Capture the cell that displays the provided text and extract its (X, Y) central coordinate. 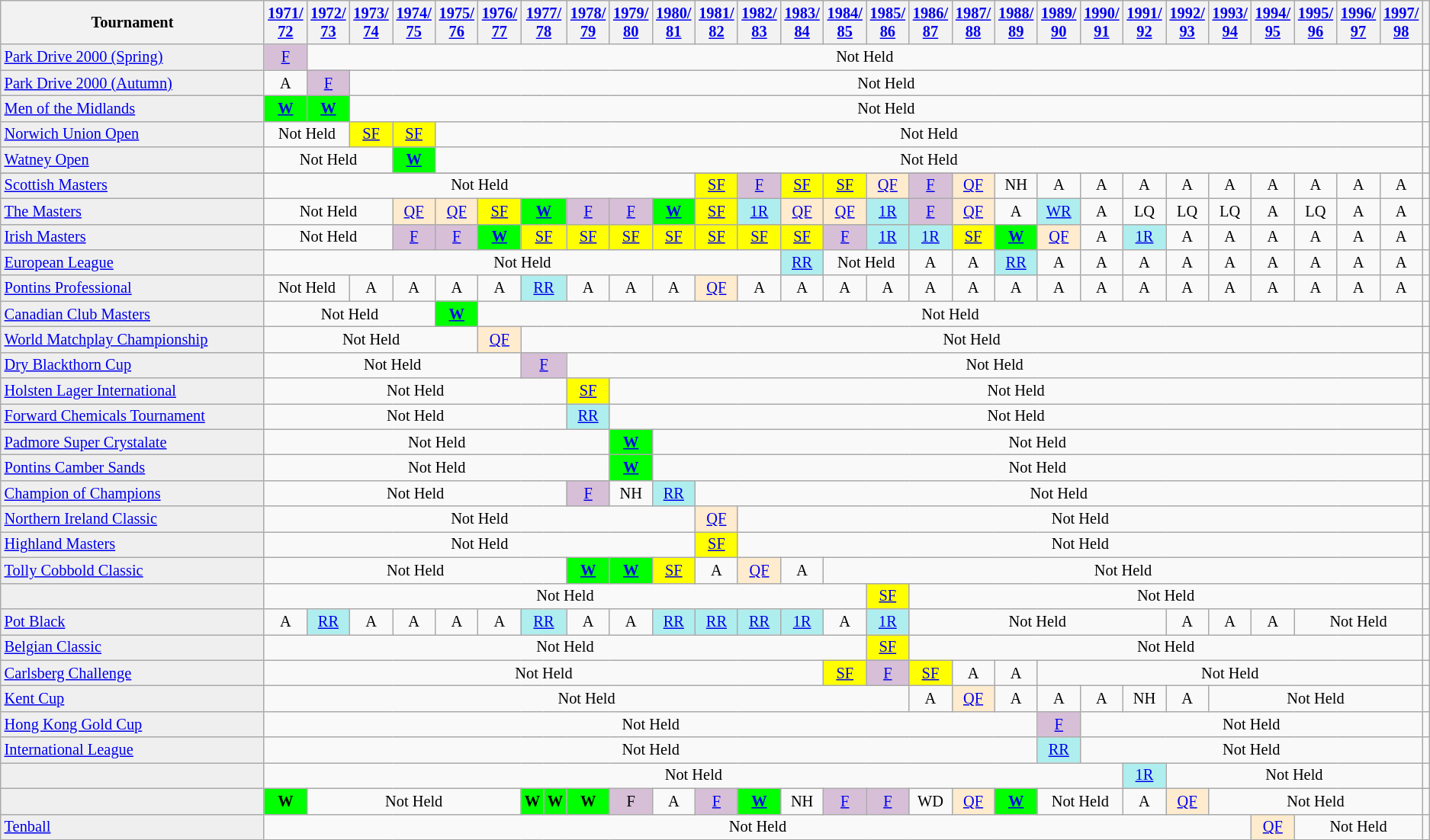
1976/77 (500, 22)
1991/92 (1144, 22)
1975/76 (457, 22)
Park Drive 2000 (Spring) (133, 57)
Belgian Classic (133, 647)
1971/72 (285, 22)
Men of the Midlands (133, 108)
1974/75 (414, 22)
1990/91 (1101, 22)
1986/87 (930, 22)
Canadian Club Masters (133, 314)
Highland Masters (133, 544)
1979/80 (631, 22)
Padmore Super Crystalate (133, 442)
Tournament (133, 22)
Norwich Union Open (133, 134)
1972/73 (328, 22)
Hong Kong Gold Cup (133, 724)
Tenball (133, 827)
Northern Ireland Classic (133, 519)
Pot Black (133, 621)
1983/84 (802, 22)
Champion of Champions (133, 493)
1989/90 (1059, 22)
1977/78 (544, 22)
1984/85 (845, 22)
The Masters (133, 211)
1997/98 (1401, 22)
Pontins Camber Sands (133, 467)
1994/95 (1273, 22)
Tolly Cobbold Classic (133, 570)
1988/89 (1016, 22)
Park Drive 2000 (Autumn) (133, 83)
1985/86 (888, 22)
1992/93 (1187, 22)
European League (133, 262)
1973/74 (371, 22)
WD (930, 801)
WR (1059, 211)
Irish Masters (133, 237)
Dry Blackthorn Cup (133, 365)
Watney Open (133, 160)
1982/83 (759, 22)
Scottish Masters (133, 185)
International League (133, 750)
Forward Chemicals Tournament (133, 416)
World Matchplay Championship (133, 339)
1987/88 (973, 22)
Holsten Lager International (133, 391)
Pontins Professional (133, 288)
Carlsberg Challenge (133, 673)
1981/82 (716, 22)
1995/96 (1316, 22)
1980/81 (673, 22)
1996/97 (1358, 22)
1993/94 (1230, 22)
1978/79 (588, 22)
Kent Cup (133, 698)
